Provide the (x, y) coordinate of the cell's center where the given text is located.  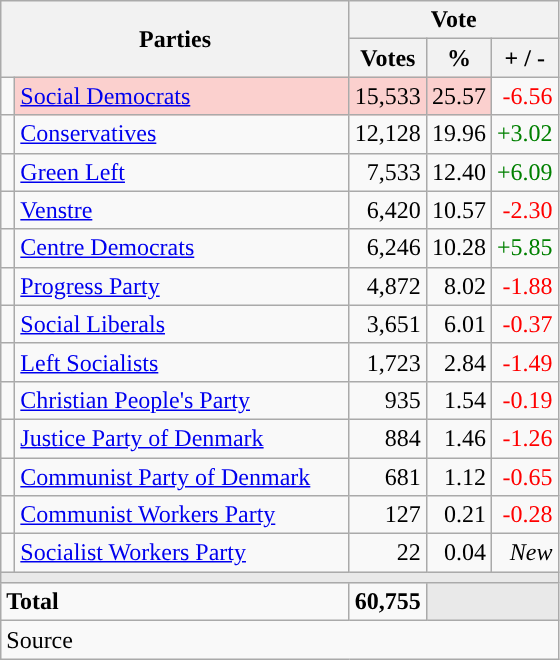
Progress Party (182, 286)
+6.09 (524, 172)
7,533 (388, 172)
Justice Party of Denmark (182, 438)
Vote (454, 20)
681 (388, 477)
1.12 (458, 477)
25.57 (458, 96)
60,755 (388, 602)
8.02 (458, 286)
12,128 (388, 134)
19.96 (458, 134)
+ / - (524, 58)
-0.28 (524, 515)
10.57 (458, 210)
1.46 (458, 438)
6,246 (388, 248)
884 (388, 438)
2.84 (458, 362)
Communist Party of Denmark (182, 477)
New (524, 553)
Votes (388, 58)
Communist Workers Party (182, 515)
Left Socialists (182, 362)
Total (176, 602)
-6.56 (524, 96)
-0.37 (524, 324)
1,723 (388, 362)
Parties (176, 39)
3,651 (388, 324)
22 (388, 553)
-1.26 (524, 438)
15,533 (388, 96)
Centre Democrats (182, 248)
Green Left (182, 172)
+3.02 (524, 134)
0.04 (458, 553)
Venstre (182, 210)
+5.85 (524, 248)
Source (280, 640)
Conservatives (182, 134)
-0.19 (524, 400)
4,872 (388, 286)
Christian People's Party (182, 400)
10.28 (458, 248)
-0.65 (524, 477)
6,420 (388, 210)
-2.30 (524, 210)
% (458, 58)
Social Democrats (182, 96)
0.21 (458, 515)
6.01 (458, 324)
127 (388, 515)
12.40 (458, 172)
-1.49 (524, 362)
1.54 (458, 400)
Socialist Workers Party (182, 553)
935 (388, 400)
-1.88 (524, 286)
Social Liberals (182, 324)
